Return the [X, Y] coordinate for the center point of the cell that contains the specified text.  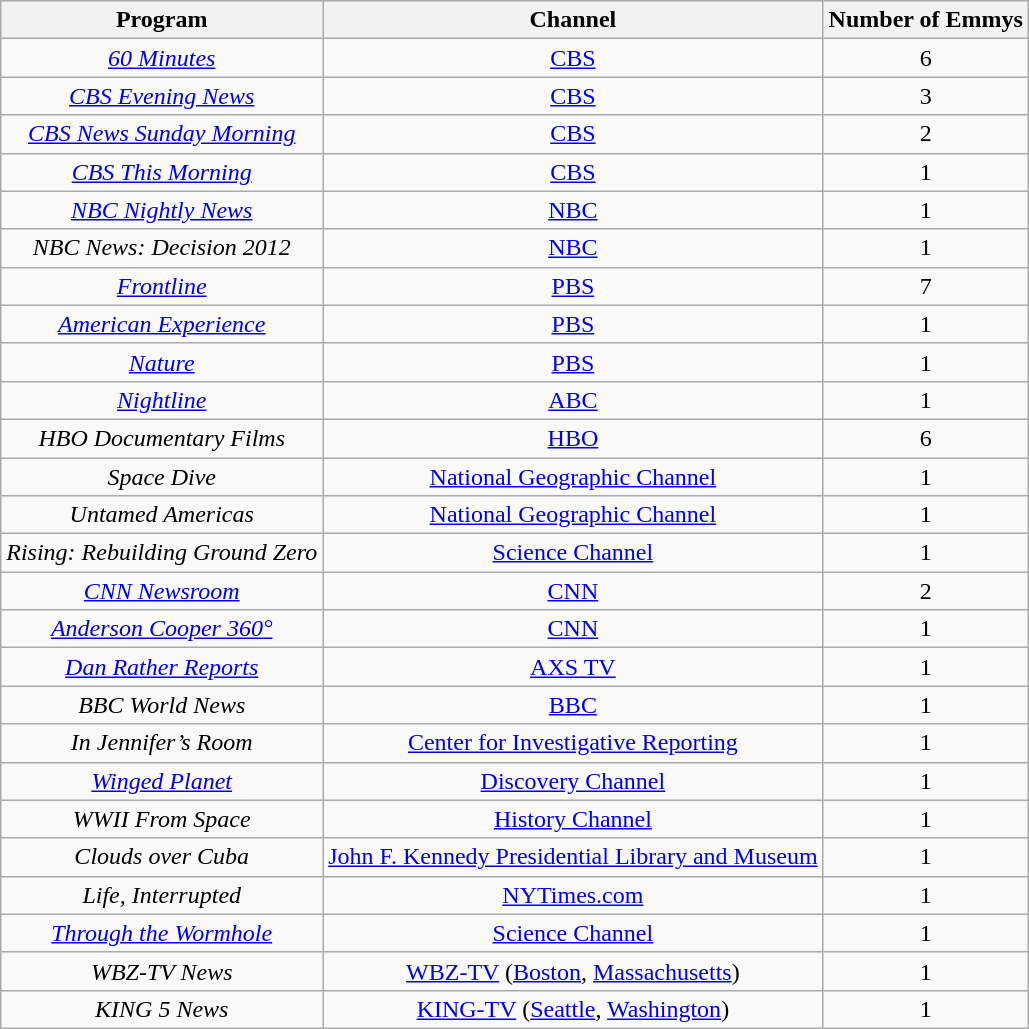
History Channel [573, 819]
Life, Interrupted [162, 895]
Center for Investigative Reporting [573, 743]
Rising: Rebuilding Ground Zero [162, 553]
NBC Nightly News [162, 210]
Nature [162, 362]
AXS TV [573, 667]
KING 5 News [162, 1009]
ABC [573, 400]
Clouds over Cuba [162, 857]
Space Dive [162, 477]
60 Minutes [162, 58]
NBC News: Decision 2012 [162, 248]
Winged Planet [162, 781]
Number of Emmys [926, 20]
WWII From Space [162, 819]
HBO Documentary Films [162, 438]
Discovery Channel [573, 781]
Frontline [162, 286]
KING-TV (Seattle, Washington) [573, 1009]
WBZ-TV (Boston, Massachusetts) [573, 971]
Through the Wormhole [162, 933]
BBC [573, 705]
7 [926, 286]
Anderson Cooper 360° [162, 629]
Nightline [162, 400]
John F. Kennedy Presidential Library and Museum [573, 857]
CNN Newsroom [162, 591]
CBS This Morning [162, 172]
Untamed Americas [162, 515]
Channel [573, 20]
CBS Evening News [162, 96]
Dan Rather Reports [162, 667]
American Experience [162, 324]
NYTimes.com [573, 895]
HBO [573, 438]
WBZ-TV News [162, 971]
BBC World News [162, 705]
Program [162, 20]
CBS News Sunday Morning [162, 134]
In Jennifer’s Room [162, 743]
3 [926, 96]
